Capture the cell that displays the provided text and extract its [X, Y] central coordinate. 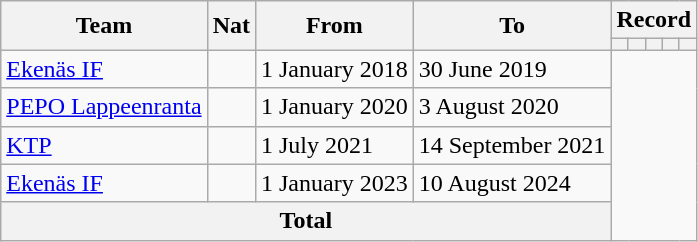
Total [306, 221]
30 June 2019 [512, 69]
KTP [104, 145]
1 July 2021 [334, 145]
3 August 2020 [512, 107]
Nat [231, 26]
10 August 2024 [512, 183]
1 January 2023 [334, 183]
PEPO Lappeenranta [104, 107]
1 January 2018 [334, 69]
Record [654, 20]
To [512, 26]
14 September 2021 [512, 145]
Team [104, 26]
1 January 2020 [334, 107]
From [334, 26]
